Scan for the cell matching the given text and deliver its [X, Y] coordinate at center. 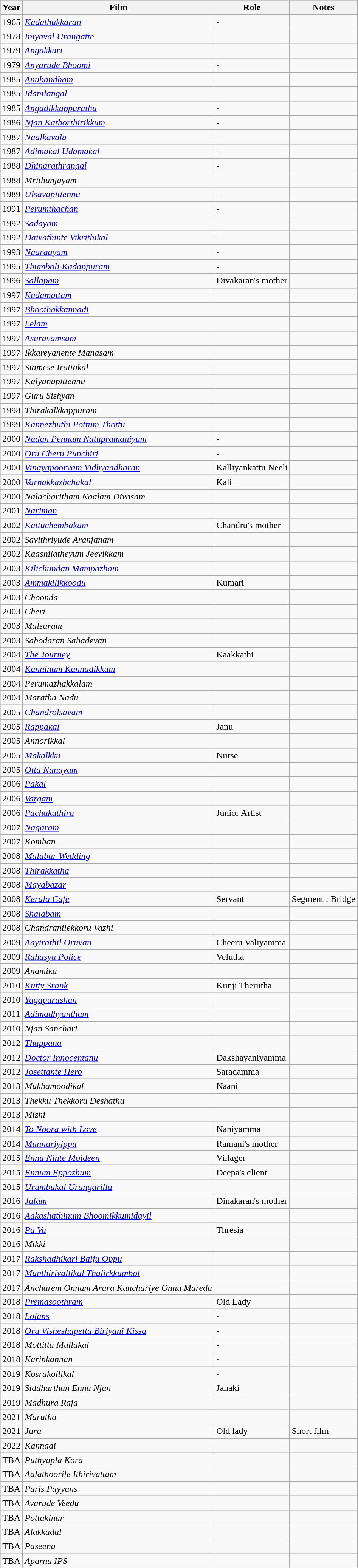
Old lady [252, 1431]
1996 [11, 281]
Kutty Srank [119, 985]
Thirakalkkappuram [119, 410]
Kalliyankattu Neeli [252, 468]
1978 [11, 36]
Asuravamsam [119, 338]
Urumbukal Urangarilla [119, 1187]
Mikki [119, 1244]
Naaraayam [119, 252]
Kumari [252, 583]
Munnariyippu [119, 1144]
Guru Sishyan [119, 396]
Oru Cheru Punchiri [119, 453]
Naani [252, 1086]
Pachakuthira [119, 813]
Kannezhuthi Pottum Thottu [119, 425]
Sahodaran Sahadevan [119, 640]
Mayabazar [119, 885]
Rakshadhikari Baiju Oppu [119, 1259]
Pa Va [119, 1230]
2001 [11, 511]
Chandranilekkoru Vazhi [119, 928]
Servant [252, 899]
Thappana [119, 1043]
Aayirathil Oruvan [119, 942]
Daivathinte Vikrithikal [119, 238]
Savithriyude Aranjanam [119, 540]
Bhoothakkannadi [119, 309]
Lolans [119, 1316]
Maratha Nadu [119, 698]
Paris Payyans [119, 1489]
Choonda [119, 597]
Anamika [119, 971]
Kadathukkaran [119, 22]
Puthyapla Kora [119, 1460]
Annorikkal [119, 741]
Avarude Veedu [119, 1503]
1986 [11, 122]
Malsaram [119, 626]
Kaashilatheyum Jeevikkam [119, 554]
2011 [11, 1014]
Film [119, 8]
Kali [252, 482]
Aakashathinum Bhoomikkumidayil [119, 1215]
Thirakkatha [119, 870]
Vargam [119, 798]
Pakal [119, 784]
Junior Artist [252, 813]
Yugapurushan [119, 1000]
1998 [11, 410]
Kilichundan Mampazham [119, 568]
Ulsavapittennu [119, 195]
The Journey [119, 655]
Dinakaran's mother [252, 1201]
Chandrolsavam [119, 712]
Adimakal Udamakal [119, 151]
Jalam [119, 1201]
Rahasya Police [119, 957]
Thresia [252, 1230]
Komban [119, 841]
Dhinarathrangal [119, 165]
Varnakkazhchakal [119, 482]
Karinkannan [119, 1359]
Nagaram [119, 827]
Mrithunjayam [119, 180]
Ramani's mother [252, 1144]
Saradamma [252, 1072]
Anubandham [119, 79]
Segment : Bridge [324, 899]
Malabar Wedding [119, 856]
Ennu Ninte Moideen [119, 1158]
Sadayam [119, 223]
Villager [252, 1158]
Iniyaval Urangatte [119, 36]
Angadikkappurathu [119, 108]
1999 [11, 425]
2022 [11, 1446]
1965 [11, 22]
Short film [324, 1431]
Anyarude Bhoomi [119, 65]
Ancharem Onnum Arara Kunchariye Onnu Mareda [119, 1287]
Perumazhakkalam [119, 683]
Ammakilikkoodu [119, 583]
Janu [252, 727]
Mukhamoodikal [119, 1086]
Old Lady [252, 1302]
1989 [11, 195]
Marutha [119, 1417]
Njan Sanchari [119, 1028]
Idanilangal [119, 94]
Munthirivallikal Thalirkkumbol [119, 1273]
Shalabam [119, 914]
Siddharthan Enna Njan [119, 1388]
Kalyanapittennu [119, 381]
Nariman [119, 511]
1995 [11, 266]
Velutha [252, 957]
Pottakinar [119, 1517]
Divakaran's mother [252, 281]
Siamese Irattakal [119, 367]
Chandru's mother [252, 525]
Alakkadal [119, 1532]
Kosrakollikal [119, 1374]
1991 [11, 209]
Janaki [252, 1388]
Otta Nanayam [119, 770]
Nalacharitham Naalam Divasam [119, 496]
Nurse [252, 755]
Cheri [119, 611]
Rappakal [119, 727]
1993 [11, 252]
Mizhi [119, 1115]
Role [252, 8]
Sallapam [119, 281]
Naniyamma [252, 1129]
Thumboli Kadappuram [119, 266]
Kanninum Kannadikkum [119, 669]
Nadan Pennum Natupramaniyum [119, 439]
Ennum Eppozhum [119, 1172]
Paseena [119, 1546]
Doctor Innocentanu [119, 1057]
Kaakkathi [252, 655]
Angakkuri [119, 51]
Deepa's client [252, 1172]
Kattuchembakam [119, 525]
Mottitta Mullakal [119, 1345]
Josettante Hero [119, 1072]
Aalathoorile Ithirivattam [119, 1474]
Kunji Therutha [252, 985]
Vinayapoorvam Vidhyaadharan [119, 468]
Aparna IPS [119, 1561]
Kudamattam [119, 295]
Jara [119, 1431]
Kannadi [119, 1446]
Notes [324, 8]
Perumthachan [119, 209]
Lelam [119, 324]
Madhura Raja [119, 1403]
Cheeru Valiyamma [252, 942]
Dakshayaniyamma [252, 1057]
Makalkku [119, 755]
To Noora with Love [119, 1129]
Year [11, 8]
Thekku Thekkoru Deshathu [119, 1101]
Kerala Cafe [119, 899]
Premasoothram [119, 1302]
Ikkareyanente Manasam [119, 353]
Oru Visheshapetta Biriyani Kissa [119, 1330]
Adimadhyantham [119, 1014]
Naalkavala [119, 137]
Njan Kathorthirikkum [119, 122]
